Return [x, y] of the center of cell containing provided text 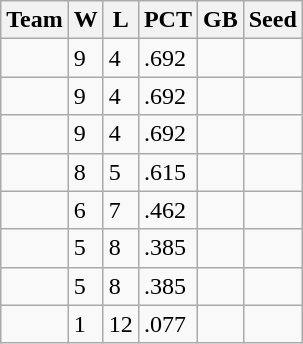
Seed [272, 20]
.615 [168, 172]
.077 [168, 324]
6 [86, 210]
12 [120, 324]
.462 [168, 210]
7 [120, 210]
Team [35, 20]
1 [86, 324]
GB [220, 20]
PCT [168, 20]
L [120, 20]
W [86, 20]
